Identify which cell holds the provided text, then report its (x, y) central coordinate. 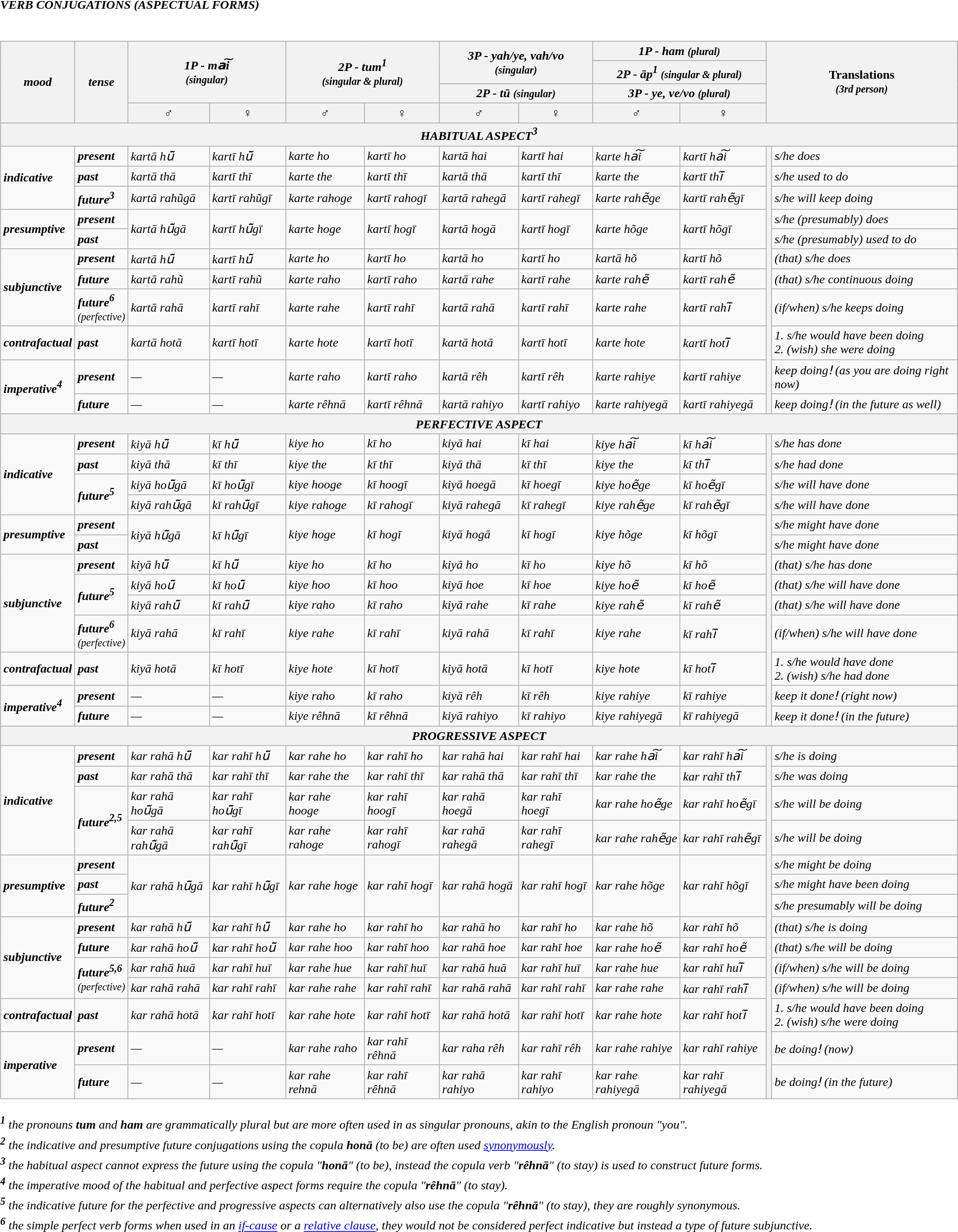
kar rahe hoge (325, 885)
s/he might have been doing (864, 884)
kī hotī̃ (723, 668)
karte rahiye (636, 376)
kartī ha͠i (723, 156)
(that) s/he has done (864, 565)
karte rahiyegā (636, 404)
(that) s/he continuous doing (864, 279)
kiyā rahū̃gā (169, 505)
kiyā hoū̃ (169, 585)
kī rêh (556, 696)
kī rahẽ (723, 605)
kiye ha͠i (636, 444)
kar rahā hogā (479, 885)
kī rahī̃ (723, 633)
kī rahẽgī (723, 505)
karte rahẽge (636, 198)
kartī rahiyegā (723, 404)
kar rahī rahī̃ (723, 988)
3P - ye, ve/vo (plural) (679, 94)
kar rahe ha͠i (636, 756)
kiye hooge (325, 484)
kartī rahe (556, 279)
kartī rahẽgī (723, 198)
kar rahe rahiyegā (636, 1082)
kartī rahī̃ (723, 307)
kar rahī hoẽgī (723, 803)
1. s/he would have been doing2. (wish) s/he were doing (864, 1015)
kar rahī hoegī (556, 803)
kiye hoo (325, 585)
kar rahī hai (556, 756)
keep doingǃ (in the future as well) (864, 404)
karte hõge (636, 229)
be doingǃ (in the future) (864, 1082)
kar rahā hū̃gā (169, 885)
kar rahā hoe (479, 948)
kī rahiye (723, 696)
kī rahū̃gī (248, 505)
kī hoegī (556, 484)
1. s/he would have been doing2. (wish) she were doing (864, 342)
kiye rahẽ (636, 605)
kī hoū̃gī (248, 484)
kiyā rahū̃ (169, 605)
kartā rahe (479, 279)
kartī rahiyo (556, 404)
kar rahī thī̃ (723, 776)
kī hoogī (402, 484)
kar rahī ha͠i (723, 756)
s/he (presumably) used to do (864, 239)
mood (38, 82)
kī hoo (402, 585)
future5,6(perfective) (102, 978)
kiyā hoū̃gā (169, 484)
1P - ma͠i(singular) (207, 72)
kar rahī rahogī (402, 838)
kiye rahiye (636, 696)
kartā rêh (479, 376)
kī ha͠i (723, 444)
kar rahe rahiye (636, 1048)
s/he had done (864, 464)
kī rahegī (556, 505)
keep doingǃ (as you are doing right now) (864, 376)
kī hū̃gī (248, 535)
(if/when) s/he keeps doing (864, 307)
Translations(3rd person) (861, 82)
kartā hū̃gā (169, 229)
kiyā rahegā (479, 505)
kiyā hoe (479, 585)
kar rahā hai (479, 756)
kī rêhnā (402, 716)
kī rahiyegā (723, 716)
kar rahī rahū̃gī (248, 838)
kar rahe hoo (325, 948)
kartī rahogī (402, 198)
kiye hoẽ (636, 585)
kiye rahiyegā (636, 716)
kiye hõge (636, 535)
kar rahe hoẽge (636, 803)
kiyā rahiyo (479, 716)
imperative (38, 1065)
kartā rahũ (169, 279)
future3 (102, 198)
kar rahī hoogī (402, 803)
kartī rahẽ (723, 279)
kartā hogā (479, 229)
kar rahī hoū̃ (248, 948)
kar rahī rêh (556, 1048)
kar rahī rahiyegā (723, 1082)
kar rahā rahū̃gā (169, 838)
(that) s/he will be doing (864, 948)
2P - tū (singular) (516, 94)
(if/when) s/he will have done (864, 633)
kiyā hogā (479, 535)
s/he (presumably) does (864, 219)
3P - yah/ye, vah/vo(singular) (516, 63)
kī rahe (556, 605)
kiyā rahe (479, 605)
kartī hõgī (723, 229)
kar rahe hõge (636, 885)
kar rahe rahoge (325, 838)
kiyā rêh (479, 696)
kiyā hai (479, 444)
be doingǃ (now) (864, 1048)
future2 (102, 906)
kar rahī hõ (723, 927)
kartī rahũ (248, 279)
kartī rahiye (723, 376)
kiyā hoegā (479, 484)
kar rahā rahegā (479, 838)
kar rahe rahẽge (636, 838)
kar rahe hõ (636, 927)
kiye rêhnā (325, 716)
2P - āp1 (singular & plural) (679, 72)
kartā hõ (636, 259)
kar rahī rahegī (556, 838)
kartī rahegī (556, 198)
kartā rahiyo (479, 404)
1. s/he would have done2. (wish) s/he had done (864, 668)
kar raha rêh (479, 1048)
kar rahī rahẽgī (723, 838)
s/he is doing (864, 756)
kī hoe (556, 585)
s/he presumably will be doing (864, 906)
s/he has done (864, 444)
kī hoẽ (723, 585)
kartā ho (479, 259)
kartī rêh (556, 376)
future2,5 (102, 821)
kiye hoge (325, 535)
kar rahā hoū̃gā (169, 803)
kī rahū̃ (248, 605)
1P - ham (plural) (679, 51)
kī thī̃ (723, 464)
kiye hõ (636, 565)
karte hoge (325, 229)
kī hoẽgī (723, 484)
kartī hū̃gī (248, 229)
(that) s/he is doing (864, 927)
kartī thī̃ (723, 176)
kar rahā hoegā (479, 803)
kar rahī hoo (402, 948)
HABITUAL ASPECT3 (479, 135)
s/he used to do (864, 176)
kar rahī huī̃ (723, 968)
tense (102, 82)
keep it doneǃ (in the future) (864, 716)
kar rahī hoe (556, 948)
karte rêhnā (325, 404)
kar rahā rahiyo (479, 1082)
kar rahe rehnā (325, 1082)
s/he does (864, 156)
kartā rahegā (479, 198)
kartī hai (556, 156)
s/he might be doing (864, 864)
kar rahā ho (479, 927)
kar rahī hoū̃gī (248, 803)
kī rahiyo (556, 716)
kar rahī hotī̃ (723, 1015)
kartī hõ (723, 259)
kar rahī hõgī (723, 885)
kar rahī hū̃gī (248, 885)
kī hoū̃ (248, 585)
kiyā ho (479, 565)
2P - tum1(singular & plural) (363, 72)
kī hõgī (723, 535)
kar rahe hooge (325, 803)
kiyā hū̃gā (169, 535)
kar rahī hoẽ (723, 948)
kī hõ (723, 565)
s/he was doing (864, 776)
kar rahā hoū̃ (169, 948)
kartā hai (479, 156)
kartī hotī̃ (723, 342)
kiye rahoge (325, 505)
kiye hoẽge (636, 484)
(that) s/he does (864, 259)
karte ha͠i (636, 156)
kartī rahũgī (248, 198)
kar rahī rahiye (723, 1048)
PROGRESSIVE ASPECT (479, 736)
kartā rahũgā (169, 198)
kar rahī rahiyo (556, 1082)
kar rahe raho (325, 1048)
karte rahoge (325, 198)
s/he will keep doing (864, 198)
karte rahẽ (636, 279)
kiye rahẽge (636, 505)
kartī rêhnā (402, 404)
kī rahogī (402, 505)
keep it doneǃ (right now) (864, 696)
PERFECTIVE ASPECT (479, 424)
kī hai (556, 444)
kar rahe hoẽ (636, 948)
